Pinpoint the cell where the given text exists, returning its [x, y] midpoint coordinate. 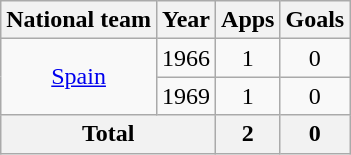
Apps [248, 20]
2 [248, 134]
Total [108, 134]
Goals [315, 20]
1969 [186, 96]
National team [79, 20]
Spain [79, 77]
Year [186, 20]
1966 [186, 58]
